Determine the (x, y) coordinate at the center of the cell enclosing the given text.  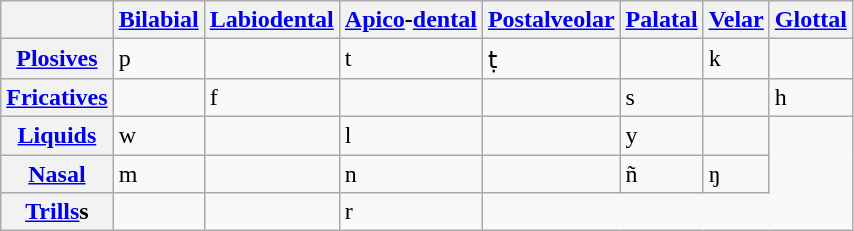
Fricatives (57, 97)
r (410, 212)
t (410, 59)
Nasal (57, 173)
Palatal (662, 20)
Glottal (810, 20)
f (272, 97)
k (736, 59)
ŋ (736, 173)
y (662, 135)
n (410, 173)
Labiodental (272, 20)
p (158, 59)
Bilabial (158, 20)
Postalveolar (551, 20)
Apico-dental (410, 20)
m (158, 173)
w (158, 135)
ṭ (551, 59)
l (410, 135)
s (662, 97)
Trillss (57, 212)
ñ (662, 173)
h (810, 97)
Velar (736, 20)
Liquids (57, 135)
Plosives (57, 59)
